Extract the (X, Y) coordinate from the center of the cell holding the provided text.  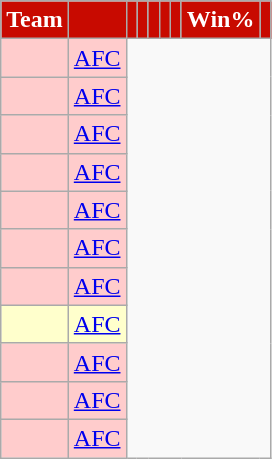
Team (35, 20)
Win% (220, 20)
